Pinpoint the cell where the given text exists, returning its (X, Y) midpoint coordinate. 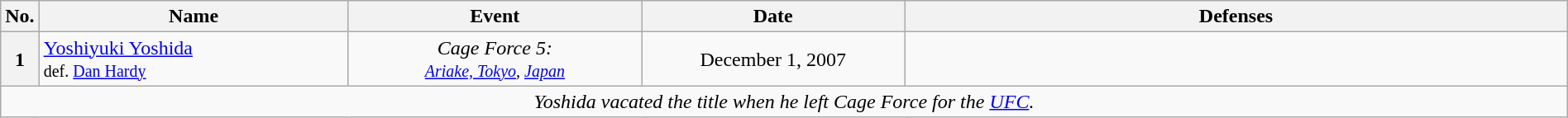
Event (495, 17)
Yoshiyuki Yoshidadef. Dan Hardy (194, 59)
Cage Force 5:Ariake, Tokyo, Japan (495, 59)
Name (194, 17)
December 1, 2007 (773, 59)
1 (20, 59)
Yoshida vacated the title when he left Cage Force for the UFC. (784, 101)
No. (20, 17)
Defenses (1236, 17)
Date (773, 17)
